Return [x, y] of the center of cell containing provided text 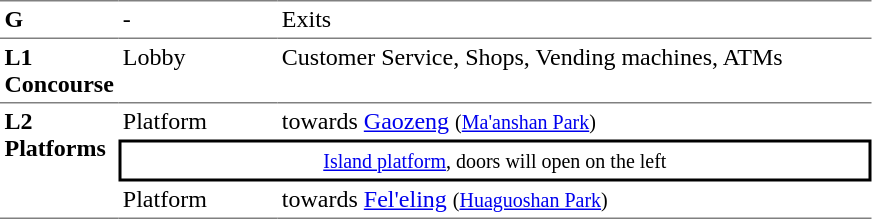
L1Concourse [59, 71]
Customer Service, Shops, Vending machines, ATMs [574, 71]
Island platform, doors will open on the left [494, 161]
Platform [198, 122]
G [59, 19]
Exits [574, 19]
towards Gaozeng (Ma'anshan Park) [574, 122]
Lobby [198, 71]
- [198, 19]
